Search for the cell housing the specified text and yield its (x, y) center coordinate. 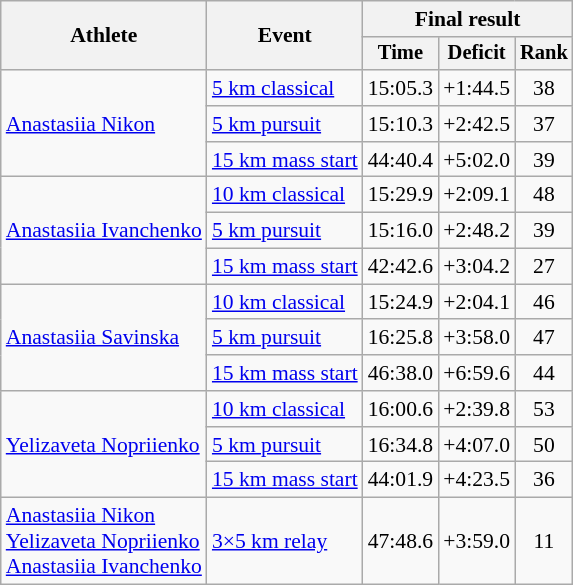
Athlete (104, 36)
44:01.9 (400, 480)
44:40.4 (400, 160)
Anastasiia Savinska (104, 338)
+2:39.8 (476, 409)
38 (544, 88)
+4:23.5 (476, 480)
+2:48.2 (476, 231)
48 (544, 195)
50 (544, 445)
5 km classical (285, 88)
27 (544, 267)
+2:09.1 (476, 195)
Final result (468, 19)
Anastasiia Nikon (104, 124)
16:00.6 (400, 409)
46 (544, 302)
Time (400, 54)
15:24.9 (400, 302)
Rank (544, 54)
Deficit (476, 54)
+6:59.6 (476, 373)
+5:02.0 (476, 160)
16:25.8 (400, 338)
+2:04.1 (476, 302)
46:38.0 (400, 373)
37 (544, 124)
+3:58.0 (476, 338)
53 (544, 409)
15:16.0 (400, 231)
36 (544, 480)
11 (544, 542)
47:48.6 (400, 542)
42:42.6 (400, 267)
15:29.9 (400, 195)
Yelizaveta Nopriienko (104, 444)
+3:59.0 (476, 542)
+3:04.2 (476, 267)
16:34.8 (400, 445)
15:10.3 (400, 124)
15:05.3 (400, 88)
+2:42.5 (476, 124)
Anastasiia Ivanchenko (104, 230)
47 (544, 338)
Anastasiia NikonYelizaveta NopriienkoAnastasiia Ivanchenko (104, 542)
+4:07.0 (476, 445)
+1:44.5 (476, 88)
44 (544, 373)
3×5 km relay (285, 542)
Event (285, 36)
